Locate the cell with the specified text and output its [X, Y] center coordinate. 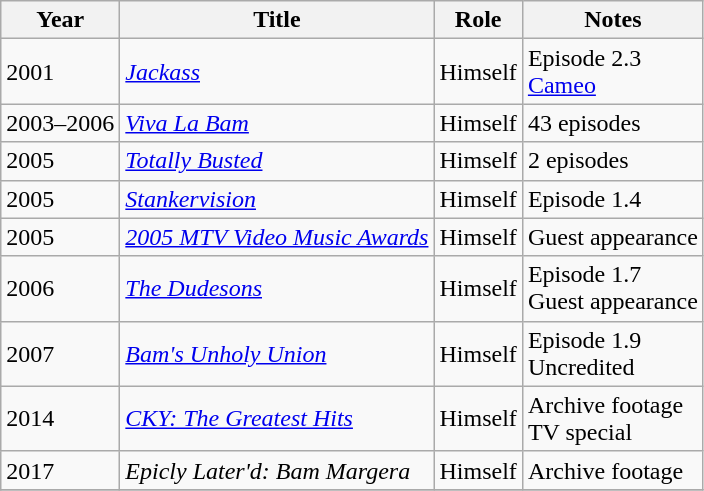
Episode 1.9Uncredited [612, 354]
2 episodes [612, 161]
Viva La Bam [277, 123]
2007 [60, 354]
2001 [60, 72]
Archive footage [612, 470]
Stankervision [277, 199]
Archive footageTV special [612, 418]
Title [277, 20]
2005 MTV Video Music Awards [277, 237]
Role [478, 20]
Totally Busted [277, 161]
2006 [60, 288]
Bam's Unholy Union [277, 354]
CKY: The Greatest Hits [277, 418]
Epicly Later'd: Bam Margera [277, 470]
Episode 1.4 [612, 199]
Episode 1.7Guest appearance [612, 288]
2003–2006 [60, 123]
2014 [60, 418]
Notes [612, 20]
Guest appearance [612, 237]
Year [60, 20]
Jackass [277, 72]
Episode 2.3Cameo [612, 72]
43 episodes [612, 123]
2017 [60, 470]
The Dudesons [277, 288]
